Scan for the cell matching the given text and deliver its (x, y) coordinate at center. 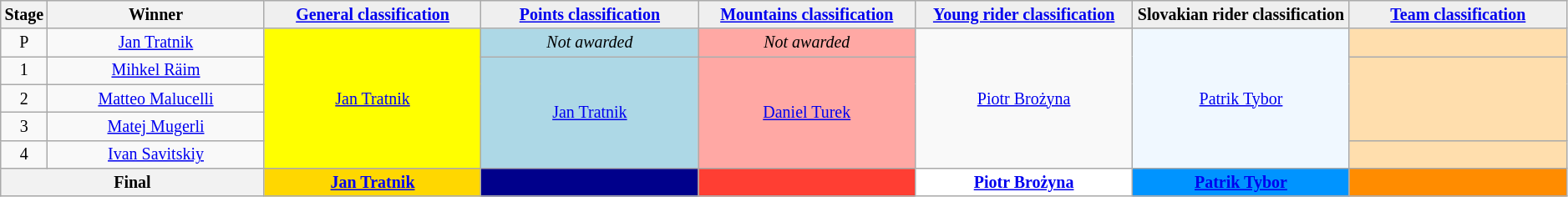
Young rider classification (1024, 15)
3 (24, 127)
P (24, 43)
Team classification (1458, 15)
1 (24, 70)
Slovakian rider classification (1241, 15)
Mountains classification (807, 15)
4 (24, 154)
2 (24, 98)
Daniel Turek (807, 113)
Winner (155, 15)
Matteo Malucelli (155, 98)
Mihkel Räim (155, 70)
Final (132, 182)
Matej Mugerli (155, 127)
Stage (24, 15)
Ivan Savitskiy (155, 154)
General classification (373, 15)
Points classification (590, 15)
